From the cell containing the given text, extract its center point as (X, Y) coordinate. 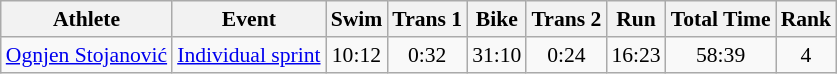
Bike (496, 19)
Athlete (86, 19)
16:23 (636, 55)
4 (806, 55)
31:10 (496, 55)
58:39 (721, 55)
Trans 2 (566, 19)
Total Time (721, 19)
0:32 (427, 55)
0:24 (566, 55)
10:12 (357, 55)
Individual sprint (248, 55)
Swim (357, 19)
Ognjen Stojanović (86, 55)
Run (636, 19)
Trans 1 (427, 19)
Event (248, 19)
Rank (806, 19)
